Detect which cell encompasses the target text, then output its (x, y) center coordinate. 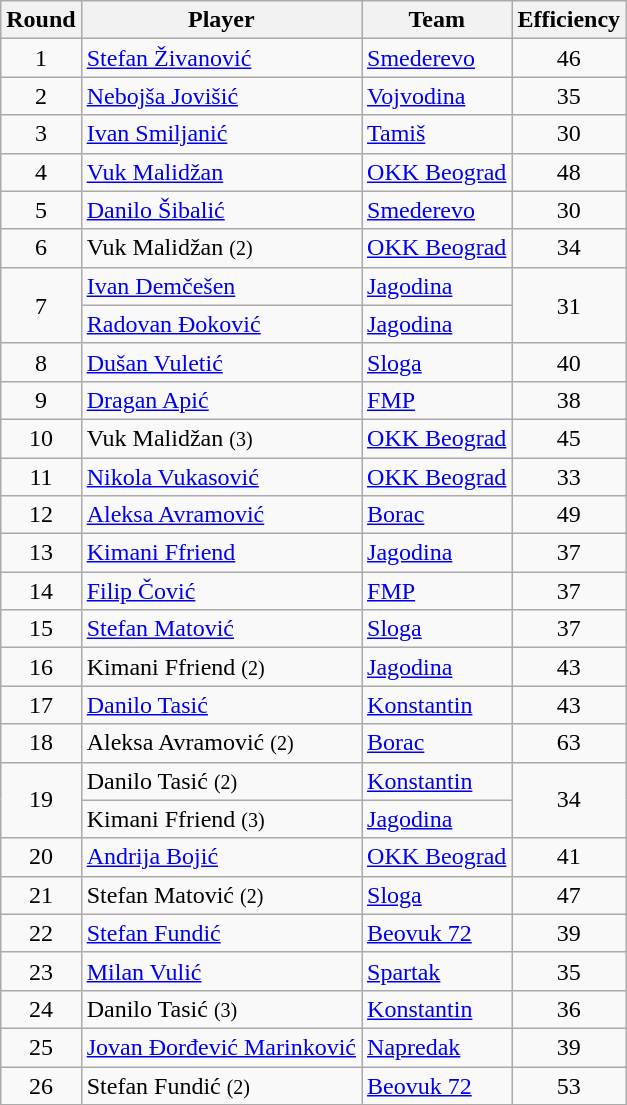
22 (41, 933)
Napredak (437, 1047)
48 (569, 172)
Spartak (437, 971)
20 (41, 857)
Stefan Fundić (2) (221, 1085)
Kimani Ffriend (221, 553)
11 (41, 477)
24 (41, 1009)
33 (569, 477)
Aleksa Avramović (221, 515)
31 (569, 305)
26 (41, 1085)
Vuk Malidžan (3) (221, 438)
Ivan Smiljanić (221, 134)
45 (569, 438)
Ivan Demčešen (221, 286)
Stefan Matović (2) (221, 895)
21 (41, 895)
Radovan Đoković (221, 324)
Efficiency (569, 20)
Andrija Bojić (221, 857)
46 (569, 58)
Aleksa Avramović (2) (221, 743)
Danilo Tasić (3) (221, 1009)
Stefan Matović (221, 629)
Stefan Živanović (221, 58)
36 (569, 1009)
4 (41, 172)
Vojvodina (437, 96)
17 (41, 705)
Vuk Malidžan (2) (221, 248)
Nebojša Jovišić (221, 96)
Round (41, 20)
Tamiš (437, 134)
5 (41, 210)
23 (41, 971)
Stefan Fundić (221, 933)
15 (41, 629)
Dragan Apić (221, 400)
1 (41, 58)
41 (569, 857)
9 (41, 400)
Kimani Ffriend (2) (221, 667)
Player (221, 20)
3 (41, 134)
16 (41, 667)
Kimani Ffriend (3) (221, 819)
Vuk Malidžan (221, 172)
14 (41, 591)
8 (41, 362)
Danilo Tasić (2) (221, 781)
10 (41, 438)
Team (437, 20)
2 (41, 96)
49 (569, 515)
38 (569, 400)
18 (41, 743)
47 (569, 895)
13 (41, 553)
Jovan Đorđević Marinković (221, 1047)
40 (569, 362)
Filip Čović (221, 591)
7 (41, 305)
Nikola Vukasović (221, 477)
12 (41, 515)
25 (41, 1047)
6 (41, 248)
Milan Vulić (221, 971)
Danilo Tasić (221, 705)
Danilo Šibalić (221, 210)
53 (569, 1085)
63 (569, 743)
Dušan Vuletić (221, 362)
19 (41, 800)
